Output the [x, y] coordinate of the center of the cell containing the given text.  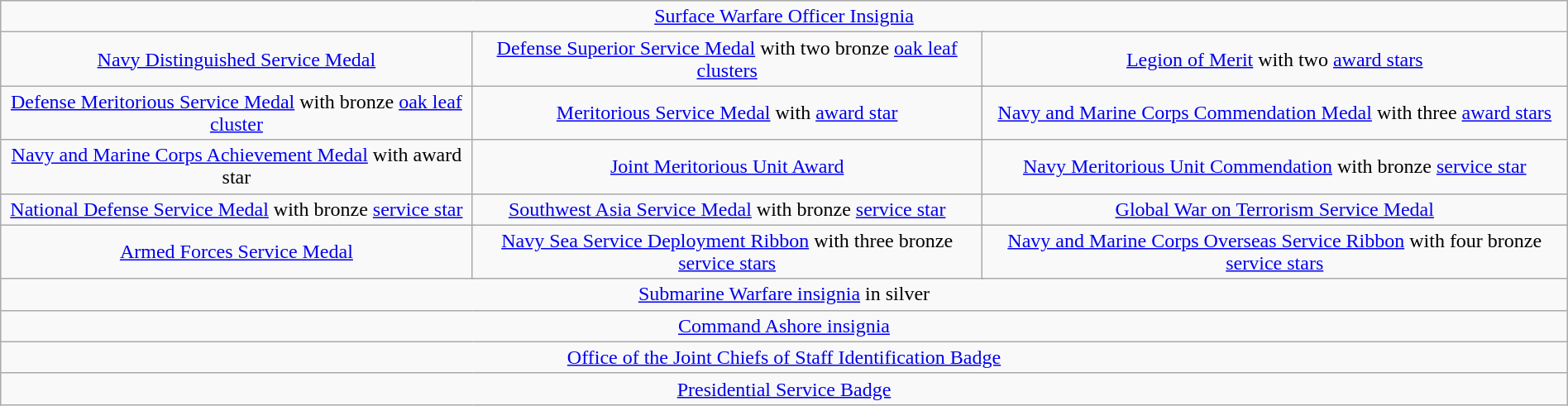
Defense Superior Service Medal with two bronze oak leaf clusters [727, 60]
Navy and Marine Corps Commendation Medal with three award stars [1274, 112]
Legion of Merit with two award stars [1274, 60]
Meritorious Service Medal with award star [727, 112]
Submarine Warfare insignia in silver [784, 294]
Defense Meritorious Service Medal with bronze oak leaf cluster [237, 112]
Global War on Terrorism Service Medal [1274, 209]
Armed Forces Service Medal [237, 251]
Surface Warfare Officer Insignia [784, 17]
Southwest Asia Service Medal with bronze service star [727, 209]
Navy and Marine Corps Overseas Service Ribbon with four bronze service stars [1274, 251]
Command Ashore insignia [784, 326]
Presidential Service Badge [784, 389]
Navy Meritorious Unit Commendation with bronze service star [1274, 167]
Navy and Marine Corps Achievement Medal with award star [237, 167]
Navy Distinguished Service Medal [237, 60]
Navy Sea Service Deployment Ribbon with three bronze service stars [727, 251]
Joint Meritorious Unit Award [727, 167]
National Defense Service Medal with bronze service star [237, 209]
Office of the Joint Chiefs of Staff Identification Badge [784, 357]
